Provide the (X, Y) coordinate of the cell's center where the given text is located.  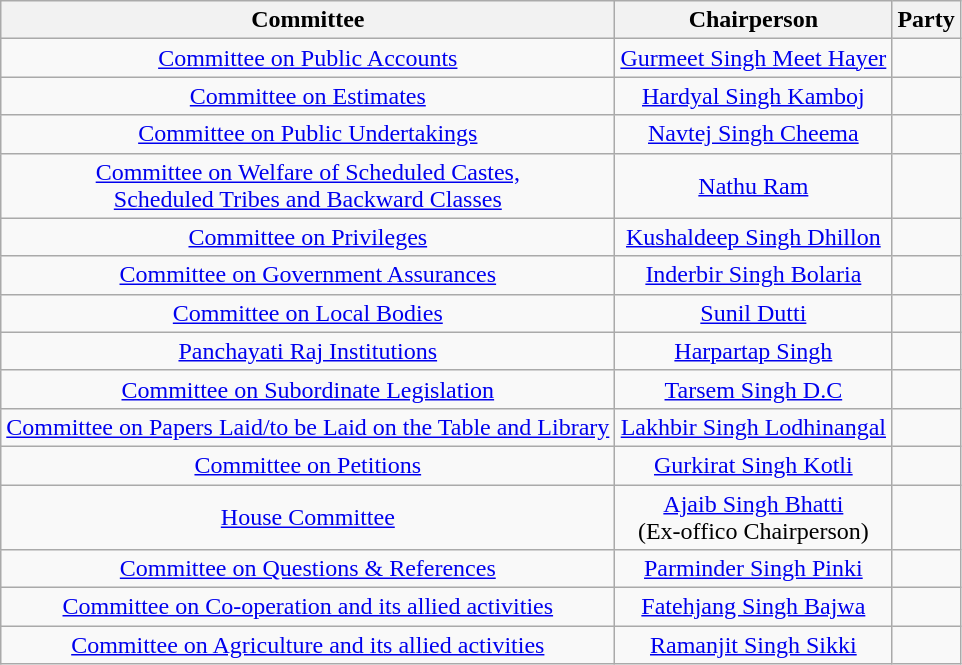
Committee on Papers Laid/to be Laid on the Table and Library (308, 427)
House Committee (308, 516)
Committee on Government Assurances (308, 275)
Kushaldeep Singh Dhillon (754, 237)
Committee on Subordinate Legislation (308, 389)
Committee on Questions & References (308, 569)
Committee on Public Accounts (308, 58)
Inderbir Singh Bolaria (754, 275)
Parminder Singh Pinki (754, 569)
Gurmeet Singh Meet Hayer (754, 58)
Lakhbir Singh Lodhinangal (754, 427)
Committee on Welfare of Scheduled Castes, Scheduled Tribes and Backward Classes (308, 186)
Party (926, 20)
Committee on Agriculture and its allied activities (308, 645)
Nathu Ram (754, 186)
Committee on Local Bodies (308, 313)
Committee on Co-operation and its allied activities (308, 607)
Fatehjang Singh Bajwa (754, 607)
Committee on Privileges (308, 237)
Panchayati Raj Institutions (308, 351)
Ramanjit Singh Sikki (754, 645)
Committee on Petitions (308, 465)
Hardyal Singh Kamboj (754, 96)
Committee (308, 20)
Committee on Estimates (308, 96)
Committee on Public Undertakings (308, 134)
Gurkirat Singh Kotli (754, 465)
Sunil Dutti (754, 313)
Harpartap Singh (754, 351)
Ajaib Singh Bhatti(Ex-offico Chairperson) (754, 516)
Chairperson (754, 20)
Navtej Singh Cheema (754, 134)
Tarsem Singh D.C (754, 389)
